Locate the cell with the specified text and output its [X, Y] center coordinate. 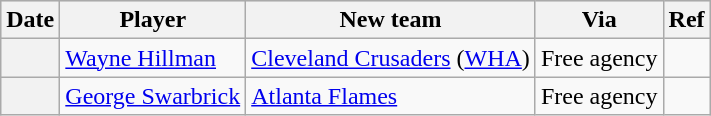
Date [30, 20]
New team [391, 20]
Cleveland Crusaders (WHA) [391, 58]
Via [599, 20]
Player [153, 20]
Wayne Hillman [153, 58]
Ref [686, 20]
George Swarbrick [153, 96]
Atlanta Flames [391, 96]
